From the cell containing the given text, extract its center point as (x, y) coordinate. 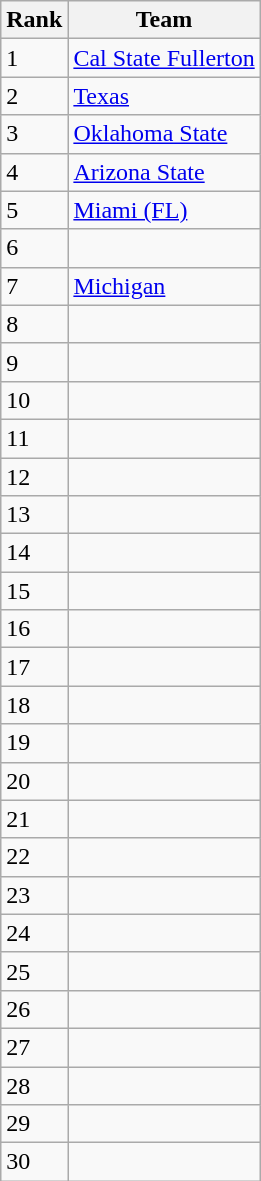
Arizona State (164, 172)
5 (34, 210)
Cal State Fullerton (164, 58)
Texas (164, 96)
29 (34, 1124)
24 (34, 933)
20 (34, 781)
9 (34, 362)
19 (34, 743)
Team (164, 20)
30 (34, 1162)
14 (34, 553)
4 (34, 172)
17 (34, 667)
25 (34, 971)
27 (34, 1047)
16 (34, 629)
13 (34, 515)
23 (34, 895)
11 (34, 438)
3 (34, 134)
Michigan (164, 286)
10 (34, 400)
6 (34, 248)
15 (34, 591)
1 (34, 58)
26 (34, 1009)
12 (34, 477)
22 (34, 857)
7 (34, 286)
Miami (FL) (164, 210)
Oklahoma State (164, 134)
18 (34, 705)
28 (34, 1085)
2 (34, 96)
8 (34, 324)
21 (34, 819)
Rank (34, 20)
